Provide the (x, y) coordinate of the cell's center where the given text is located.  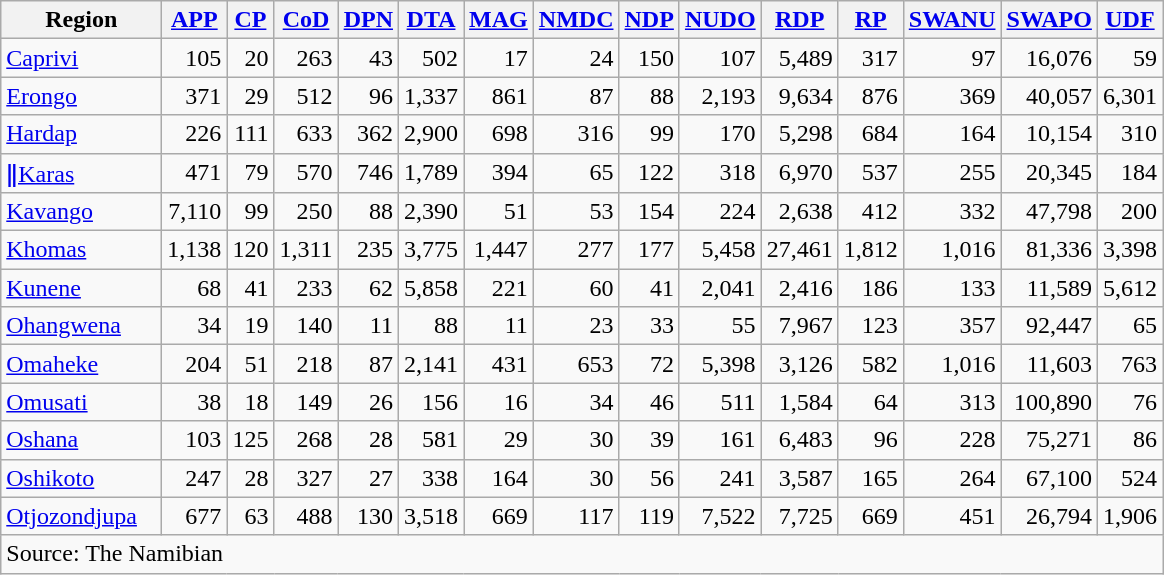
471 (194, 173)
40,057 (1049, 96)
746 (368, 173)
DPN (368, 20)
NDP (649, 20)
Omusati (82, 402)
46 (649, 402)
763 (1130, 364)
1,789 (432, 173)
310 (1130, 134)
Oshana (82, 440)
502 (432, 58)
2,416 (800, 288)
MAG (499, 20)
SWANU (952, 20)
318 (720, 173)
67,100 (1049, 478)
268 (306, 440)
5,489 (800, 58)
9,634 (800, 96)
26,794 (1049, 516)
NUDO (720, 20)
11,589 (1049, 288)
371 (194, 96)
7,967 (800, 326)
APP (194, 20)
1,337 (432, 96)
228 (952, 440)
63 (250, 516)
5,398 (720, 364)
177 (649, 250)
24 (576, 58)
7,522 (720, 516)
Erongo (82, 96)
1,138 (194, 250)
226 (194, 134)
43 (368, 58)
677 (194, 516)
Region (82, 20)
357 (952, 326)
20 (250, 58)
RDP (800, 20)
184 (1130, 173)
221 (499, 288)
130 (368, 516)
27,461 (800, 250)
123 (870, 326)
570 (306, 173)
SWAPO (1049, 20)
117 (576, 516)
59 (1130, 58)
5,858 (432, 288)
2,193 (720, 96)
861 (499, 96)
511 (720, 402)
3,775 (432, 250)
3,518 (432, 516)
Hardap (82, 134)
140 (306, 326)
1,584 (800, 402)
NMDC (576, 20)
53 (576, 212)
75,271 (1049, 440)
170 (720, 134)
DTA (432, 20)
72 (649, 364)
11,603 (1049, 364)
Omaheke (82, 364)
524 (1130, 478)
250 (306, 212)
2,041 (720, 288)
100,890 (1049, 402)
60 (576, 288)
241 (720, 478)
16,076 (1049, 58)
2,900 (432, 134)
3,587 (800, 478)
431 (499, 364)
16 (499, 402)
107 (720, 58)
2,390 (432, 212)
5,298 (800, 134)
512 (306, 96)
451 (952, 516)
224 (720, 212)
ǁKaras (82, 173)
CoD (306, 20)
327 (306, 478)
92,447 (1049, 326)
6,483 (800, 440)
313 (952, 402)
47,798 (1049, 212)
165 (870, 478)
79 (250, 173)
17 (499, 58)
149 (306, 402)
5,612 (1130, 288)
316 (576, 134)
394 (499, 173)
161 (720, 440)
581 (432, 440)
247 (194, 478)
133 (952, 288)
2,141 (432, 364)
332 (952, 212)
6,970 (800, 173)
20,345 (1049, 173)
1,812 (870, 250)
5,458 (720, 250)
264 (952, 478)
26 (368, 402)
18 (250, 402)
64 (870, 402)
CP (250, 20)
7,110 (194, 212)
105 (194, 58)
10,154 (1049, 134)
86 (1130, 440)
582 (870, 364)
7,725 (800, 516)
23 (576, 326)
Kavango (82, 212)
68 (194, 288)
UDF (1130, 20)
2,638 (800, 212)
277 (576, 250)
698 (499, 134)
263 (306, 58)
876 (870, 96)
537 (870, 173)
233 (306, 288)
154 (649, 212)
6,301 (1130, 96)
255 (952, 173)
633 (306, 134)
200 (1130, 212)
56 (649, 478)
122 (649, 173)
1,447 (499, 250)
97 (952, 58)
38 (194, 402)
39 (649, 440)
218 (306, 364)
81,336 (1049, 250)
Ohangwena (82, 326)
1,311 (306, 250)
3,398 (1130, 250)
369 (952, 96)
103 (194, 440)
186 (870, 288)
76 (1130, 402)
19 (250, 326)
488 (306, 516)
204 (194, 364)
338 (432, 478)
317 (870, 58)
684 (870, 134)
Kunene (82, 288)
Oshikoto (82, 478)
33 (649, 326)
1,906 (1130, 516)
62 (368, 288)
Caprivi (82, 58)
362 (368, 134)
125 (250, 440)
120 (250, 250)
235 (368, 250)
3,126 (800, 364)
111 (250, 134)
Source: The Namibian (582, 554)
27 (368, 478)
Khomas (82, 250)
653 (576, 364)
412 (870, 212)
RP (870, 20)
Otjozondjupa (82, 516)
55 (720, 326)
156 (432, 402)
150 (649, 58)
119 (649, 516)
